Identify which cell holds the provided text, then report its (X, Y) central coordinate. 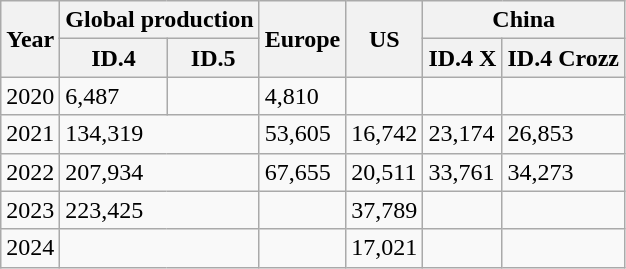
2020 (30, 96)
ID.4 (114, 58)
Global production (160, 20)
ID.4 Crozz (564, 58)
223,425 (160, 210)
2021 (30, 134)
4,810 (302, 96)
16,742 (384, 134)
23,174 (462, 134)
37,789 (384, 210)
2024 (30, 248)
26,853 (564, 134)
207,934 (160, 172)
20,511 (384, 172)
2023 (30, 210)
67,655 (302, 172)
ID.5 (213, 58)
6,487 (114, 96)
ID.4 X (462, 58)
Europe (302, 39)
US (384, 39)
33,761 (462, 172)
34,273 (564, 172)
53,605 (302, 134)
134,319 (160, 134)
China (524, 20)
Year (30, 39)
2022 (30, 172)
17,021 (384, 248)
